Identify which cell holds the provided text, then report its [x, y] central coordinate. 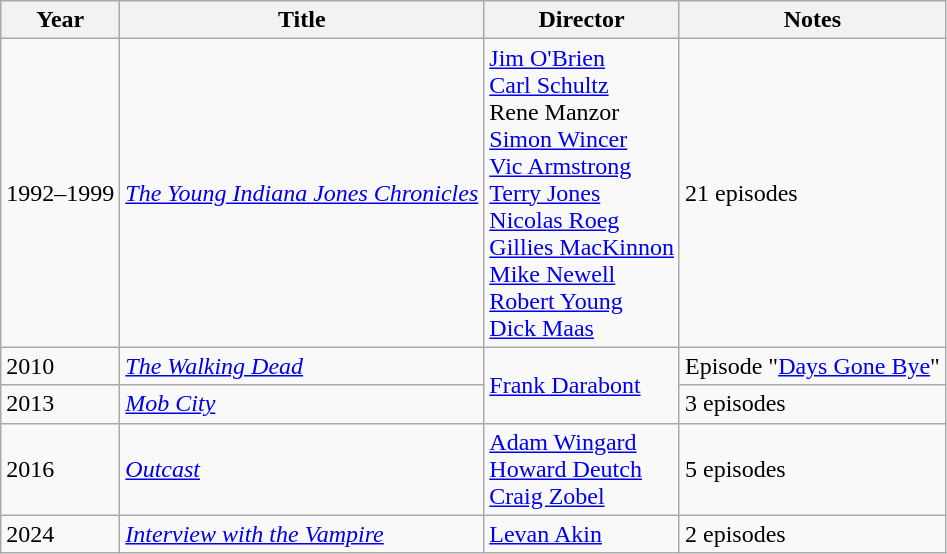
Jim O'BrienCarl SchultzRene ManzorSimon WincerVic ArmstrongTerry JonesNicolas RoegGillies MacKinnonMike NewellRobert YoungDick Maas [582, 193]
2024 [60, 534]
2010 [60, 366]
Adam WingardHoward DeutchCraig Zobel [582, 469]
21 episodes [812, 193]
Outcast [302, 469]
Interview with the Vampire [302, 534]
Notes [812, 20]
Title [302, 20]
2 episodes [812, 534]
Year [60, 20]
Frank Darabont [582, 385]
The Young Indiana Jones Chronicles [302, 193]
2013 [60, 404]
Director [582, 20]
The Walking Dead [302, 366]
Episode "Days Gone Bye" [812, 366]
5 episodes [812, 469]
1992–1999 [60, 193]
3 episodes [812, 404]
2016 [60, 469]
Levan Akin [582, 534]
Mob City [302, 404]
